For the text-containing cell, return its midpoint in [x, y] coordinate format. 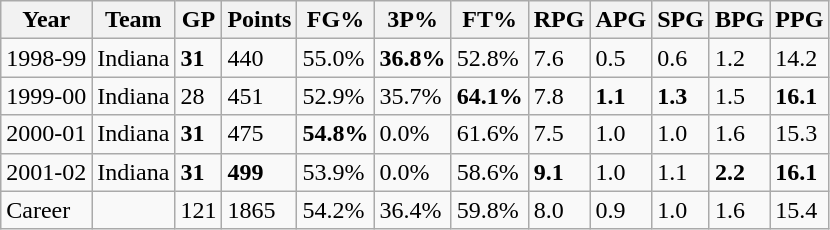
1.3 [681, 96]
SPG [681, 20]
499 [260, 172]
14.2 [800, 58]
440 [260, 58]
Team [134, 20]
BPG [739, 20]
28 [198, 96]
121 [198, 210]
Points [260, 20]
GP [198, 20]
PPG [800, 20]
FG% [336, 20]
7.5 [559, 134]
2.2 [739, 172]
59.8% [490, 210]
1999-00 [46, 96]
1.5 [739, 96]
2000-01 [46, 134]
1998-99 [46, 58]
2001-02 [46, 172]
APG [621, 20]
58.6% [490, 172]
54.2% [336, 210]
FT% [490, 20]
15.4 [800, 210]
54.8% [336, 134]
475 [260, 134]
Career [46, 210]
9.1 [559, 172]
52.8% [490, 58]
0.5 [621, 58]
35.7% [412, 96]
1.2 [739, 58]
RPG [559, 20]
0.6 [681, 58]
451 [260, 96]
53.9% [336, 172]
0.9 [621, 210]
55.0% [336, 58]
52.9% [336, 96]
7.8 [559, 96]
7.6 [559, 58]
61.6% [490, 134]
1865 [260, 210]
36.4% [412, 210]
8.0 [559, 210]
3P% [412, 20]
64.1% [490, 96]
Year [46, 20]
15.3 [800, 134]
36.8% [412, 58]
